Determine the (x, y) coordinate at the center of the cell enclosing the given text.  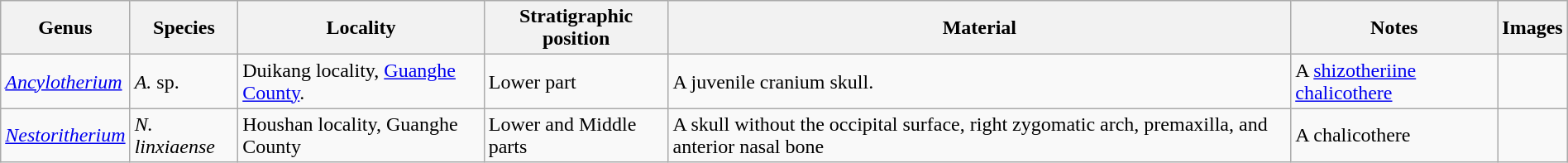
Images (1532, 28)
Locality (361, 28)
Duikang locality, Guanghe County. (361, 81)
Nestoritherium (65, 136)
A chalicothere (1394, 136)
Stratigraphic position (576, 28)
A. sp. (184, 81)
A shizotheriine chalicothere (1394, 81)
Genus (65, 28)
Houshan locality, Guanghe County (361, 136)
Material (979, 28)
A skull without the occipital surface, right zygomatic arch, premaxilla, and anterior nasal bone (979, 136)
Lower part (576, 81)
A juvenile cranium skull. (979, 81)
Ancylotherium (65, 81)
Lower and Middle parts (576, 136)
Species (184, 28)
N. linxiaense (184, 136)
Notes (1394, 28)
